Pinpoint the cell where the given text exists, returning its [x, y] midpoint coordinate. 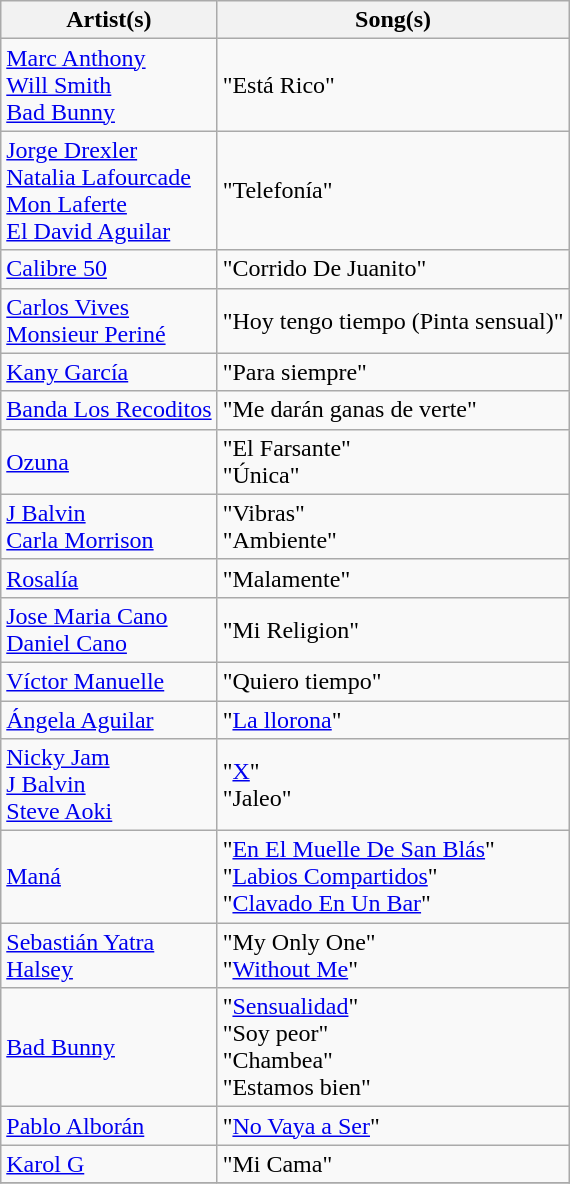
Ángela Aguilar [109, 719]
J BalvinCarla Morrison [109, 526]
"Telefonía" [393, 190]
"La llorona" [393, 719]
Carlos VivesMonsieur Periné [109, 320]
"Sensualidad""Soy peor""Chambea""Estamos bien" [393, 1048]
"X""Jaleo" [393, 785]
Kany García [109, 372]
Calibre 50 [109, 269]
Sebastián YatraHalsey [109, 956]
"Quiero tiempo" [393, 681]
"My Only One""Without Me" [393, 956]
Banda Los Recoditos [109, 410]
"Está Rico" [393, 85]
Maná [109, 877]
Artist(s) [109, 20]
Bad Bunny [109, 1048]
"Me darán ganas de verte" [393, 410]
"El Farsante""Única" [393, 462]
"Vibras""Ambiente" [393, 526]
Ozuna [109, 462]
"En El Muelle De San Blás""Labios Compartidos""Clavado En Un Bar" [393, 877]
Pablo Alborán [109, 1126]
Song(s) [393, 20]
"Para siempre" [393, 372]
Jorge DrexlerNatalia LafourcadeMon LaferteEl David Aguilar [109, 190]
"Mi Religion" [393, 630]
Karol G [109, 1164]
Nicky JamJ BalvinSteve Aoki [109, 785]
Víctor Manuelle [109, 681]
"Malamente" [393, 578]
"Mi Cama" [393, 1164]
"No Vaya a Ser" [393, 1126]
"Corrido De Juanito" [393, 269]
Rosalía [109, 578]
Marc AnthonyWill SmithBad Bunny [109, 85]
Jose Maria CanoDaniel Cano [109, 630]
"Hoy tengo tiempo (Pinta sensual)" [393, 320]
